Output the (X, Y) coordinate of the center of the cell containing the given text.  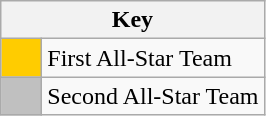
Second All-Star Team (153, 96)
First All-Star Team (153, 58)
Key (132, 20)
